Scan for the cell matching the given text and deliver its (X, Y) coordinate at center. 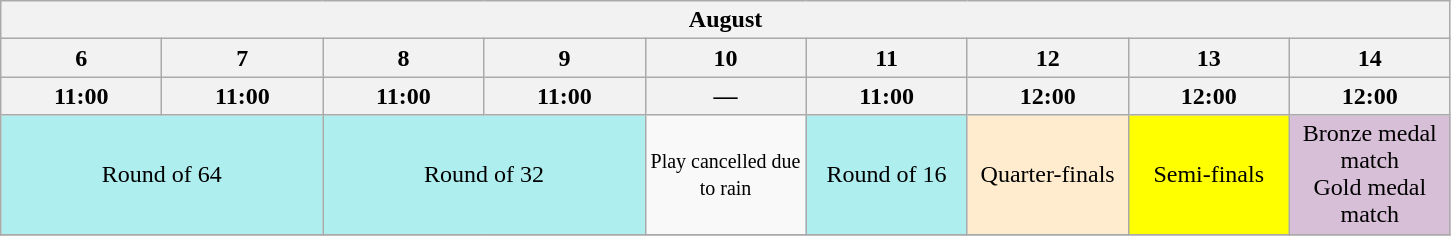
14 (1370, 58)
6 (82, 58)
Semi-finals (1208, 174)
Round of 64 (162, 174)
August (726, 20)
9 (564, 58)
Bronze medal matchGold medal match (1370, 174)
8 (404, 58)
Play cancelled due to rain (726, 174)
Round of 16 (886, 174)
Quarter-finals (1048, 174)
12 (1048, 58)
13 (1208, 58)
— (726, 96)
10 (726, 58)
7 (242, 58)
11 (886, 58)
Round of 32 (484, 174)
